Output the [X, Y] coordinate of the center of the cell containing the given text.  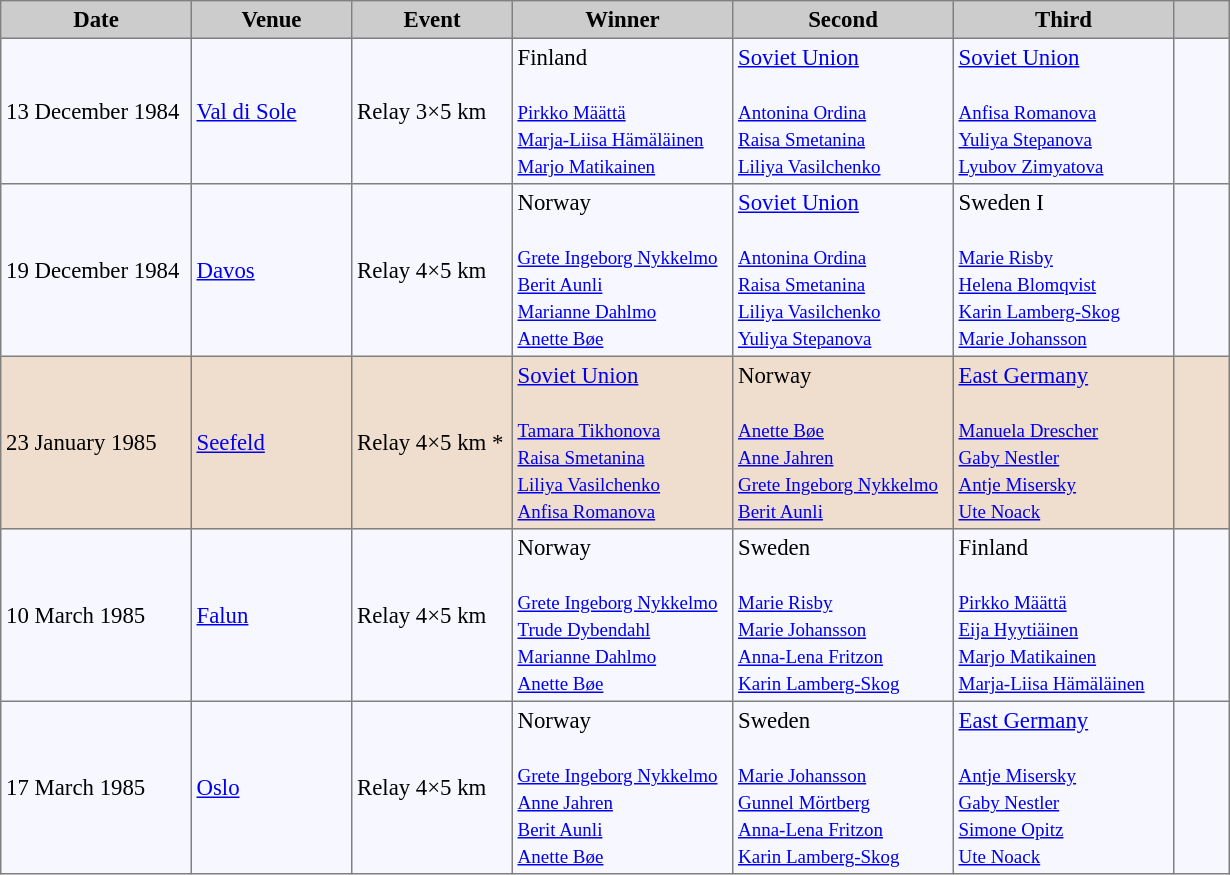
Seefeld [271, 442]
East GermanyAntje Misersky Gaby Nestler Simone Opitz Ute Noack [1063, 787]
NorwayAnette Bøe Anne Jahren Grete Ingeborg Nykkelmo Berit Aunli [843, 442]
Third [1063, 20]
Val di Sole [271, 111]
Soviet UnionTamara Tikhonova Raisa Smetanina Liliya Vasilchenko Anfisa Romanova [622, 442]
East GermanyManuela Drescher Gaby Nestler Antje Misersky Ute Noack [1063, 442]
Second [843, 20]
23 January 1985 [96, 442]
NorwayGrete Ingeborg Nykkelmo Anne Jahren Berit Aunli Anette Bøe [622, 787]
Oslo [271, 787]
Winner [622, 20]
Soviet UnionAnfisa Romanova Yuliya Stepanova Lyubov Zimyatova [1063, 111]
Relay 4×5 km * [432, 442]
Soviet UnionAntonina Ordina Raisa Smetanina Liliya Vasilchenko [843, 111]
Relay 3×5 km [432, 111]
SwedenMarie Risby Marie Johansson Anna-Lena Fritzon Karin Lamberg-Skog [843, 615]
NorwayGrete Ingeborg Nykkelmo Berit Aunli Marianne Dahlmo Anette Bøe [622, 270]
SwedenMarie Johansson Gunnel Mörtberg Anna-Lena Fritzon Karin Lamberg-Skog [843, 787]
NorwayGrete Ingeborg Nykkelmo Trude Dybendahl Marianne Dahlmo Anette Bøe [622, 615]
FinlandPirkko Määttä Eija Hyytiäinen Marjo Matikainen Marja-Liisa Hämäläinen [1063, 615]
10 March 1985 [96, 615]
13 December 1984 [96, 111]
Sweden IMarie Risby Helena Blomqvist Karin Lamberg-Skog Marie Johansson [1063, 270]
17 March 1985 [96, 787]
Falun [271, 615]
Date [96, 20]
Venue [271, 20]
19 December 1984 [96, 270]
FinlandPirkko Määttä Marja-Liisa Hämäläinen Marjo Matikainen [622, 111]
Soviet UnionAntonina Ordina Raisa Smetanina Liliya Vasilchenko Yuliya Stepanova [843, 270]
Davos [271, 270]
Event [432, 20]
